Return (X, Y) of the center of cell containing provided text 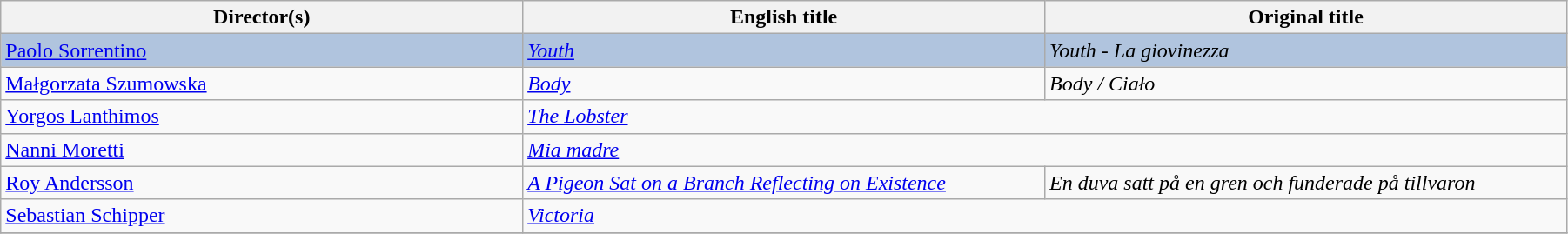
Małgorzata Szumowska (262, 84)
Paolo Sorrentino (262, 50)
Original title (1306, 17)
A Pigeon Sat on a Branch Reflecting on Existence (784, 183)
The Lobster (1045, 117)
Sebastian Schipper (262, 216)
Body / Ciało (1306, 84)
Body (784, 84)
Roy Andersson (262, 183)
Director(s) (262, 17)
Yorgos Lanthimos (262, 117)
Nanni Moretti (262, 150)
Victoria (1045, 216)
Youth (784, 50)
Mia madre (1045, 150)
Youth - La giovinezza (1306, 50)
En duva satt på en gren och funderade på tillvaron (1306, 183)
English title (784, 17)
